Output the (X, Y) coordinate of the center of the cell containing the given text.  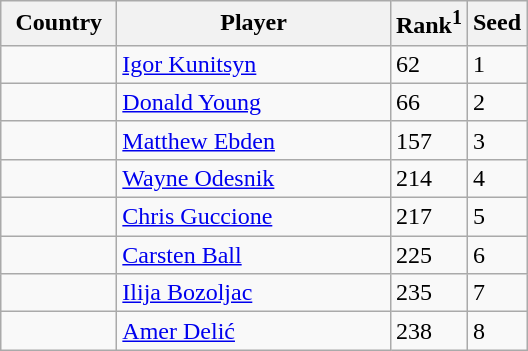
8 (496, 331)
Igor Kunitsyn (254, 64)
Rank1 (428, 24)
235 (428, 293)
Matthew Ebden (254, 140)
Amer Delić (254, 331)
7 (496, 293)
1 (496, 64)
62 (428, 64)
Player (254, 24)
238 (428, 331)
3 (496, 140)
Wayne Odesnik (254, 178)
214 (428, 178)
Ilija Bozoljac (254, 293)
Chris Guccione (254, 217)
Carsten Ball (254, 255)
4 (496, 178)
66 (428, 102)
Seed (496, 24)
Country (59, 24)
217 (428, 217)
5 (496, 217)
6 (496, 255)
Donald Young (254, 102)
2 (496, 102)
225 (428, 255)
157 (428, 140)
